Locate the cell with the specified text and output its [x, y] center coordinate. 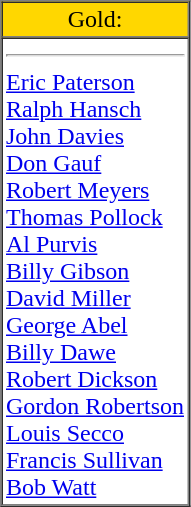
Gold: [96, 20]
